Search for the cell housing the specified text and yield its (X, Y) center coordinate. 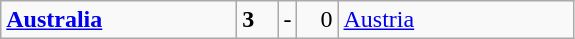
Australia (119, 20)
- (288, 20)
3 (258, 20)
Austria (456, 20)
0 (318, 20)
